Provide the (x, y) coordinate of the cell's center where the given text is located.  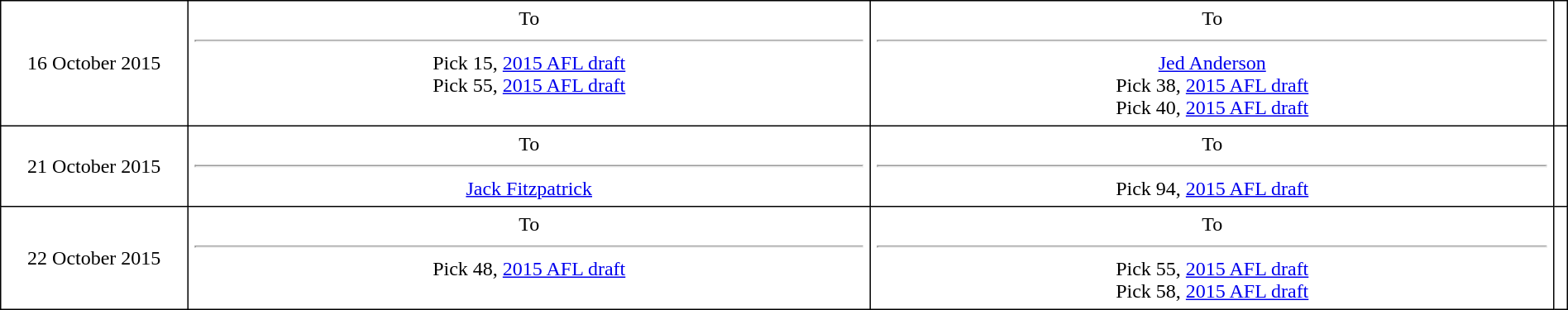
To Pick 94, 2015 AFL draft (1212, 166)
22 October 2015 (94, 258)
To Pick 48, 2015 AFL draft (529, 258)
16 October 2015 (94, 64)
To Jack Fitzpatrick (529, 166)
To Jed AndersonPick 38, 2015 AFL draftPick 40, 2015 AFL draft (1212, 64)
21 October 2015 (94, 166)
To Pick 15, 2015 AFL draftPick 55, 2015 AFL draft (529, 64)
To Pick 55, 2015 AFL draftPick 58, 2015 AFL draft (1212, 258)
